Extract the (x, y) coordinate from the center of the cell holding the provided text.  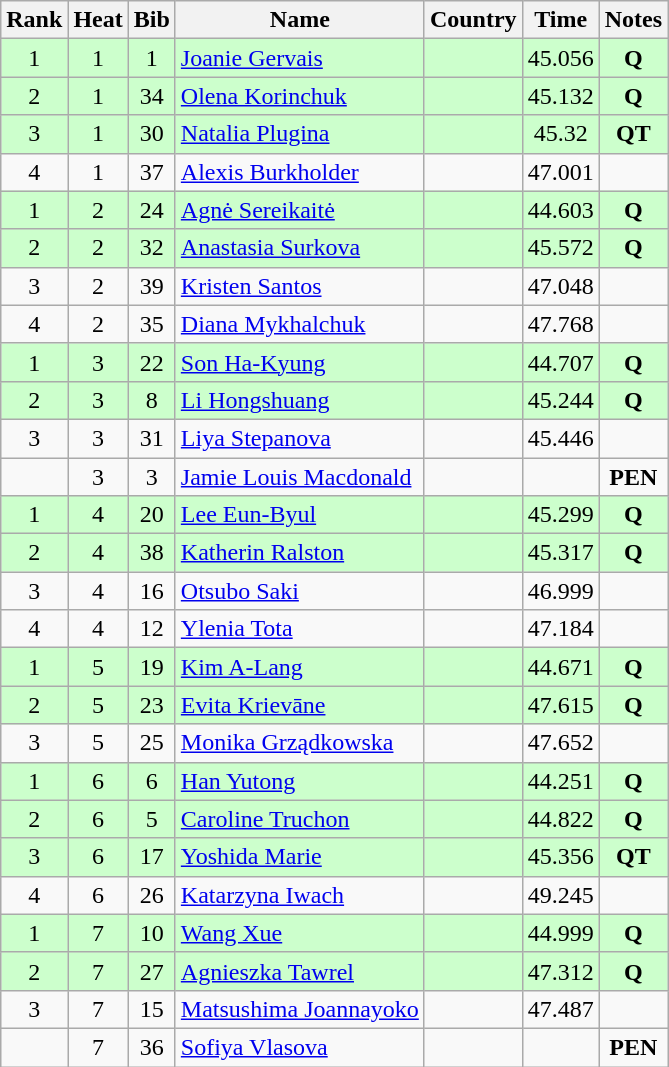
Bib (152, 20)
Joanie Gervais (300, 58)
46.999 (560, 591)
44.251 (560, 781)
47.048 (560, 286)
22 (152, 362)
47.312 (560, 971)
Li Hongshuang (300, 400)
44.707 (560, 362)
Katherin Ralston (300, 553)
Time (560, 20)
Jamie Louis Macdonald (300, 477)
39 (152, 286)
23 (152, 705)
Kim A-Lang (300, 667)
45.244 (560, 400)
45.32 (560, 134)
30 (152, 134)
Country (473, 20)
Wang Xue (300, 933)
Liya Stepanova (300, 438)
37 (152, 172)
45.317 (560, 553)
38 (152, 553)
Natalia Plugina (300, 134)
Lee Eun-Byul (300, 515)
32 (152, 248)
20 (152, 515)
45.356 (560, 857)
Katarzyna Iwach (300, 895)
31 (152, 438)
19 (152, 667)
Son Ha-Kyung (300, 362)
24 (152, 210)
Sofiya Vlasova (300, 1047)
47.768 (560, 324)
47.652 (560, 743)
Caroline Truchon (300, 819)
34 (152, 96)
44.603 (560, 210)
Rank (34, 20)
49.245 (560, 895)
27 (152, 971)
Notes (633, 20)
47.184 (560, 629)
Kristen Santos (300, 286)
Alexis Burkholder (300, 172)
Diana Mykhalchuk (300, 324)
26 (152, 895)
8 (152, 400)
44.822 (560, 819)
Matsushima Joannayoko (300, 1009)
47.487 (560, 1009)
45.446 (560, 438)
10 (152, 933)
45.299 (560, 515)
17 (152, 857)
45.132 (560, 96)
25 (152, 743)
44.999 (560, 933)
Han Yutong (300, 781)
Agnė Sereikaitė (300, 210)
12 (152, 629)
Name (300, 20)
Yoshida Marie (300, 857)
35 (152, 324)
47.001 (560, 172)
Ylenia Tota (300, 629)
Anastasia Surkova (300, 248)
16 (152, 591)
45.056 (560, 58)
Olena Korinchuk (300, 96)
44.671 (560, 667)
Heat (98, 20)
Agnieszka Tawrel (300, 971)
Otsubo Saki (300, 591)
Monika Grządkowska (300, 743)
36 (152, 1047)
15 (152, 1009)
Evita Krievāne (300, 705)
45.572 (560, 248)
47.615 (560, 705)
